Find where the given text appears and provide that cell's center as (X, Y) coordinate. 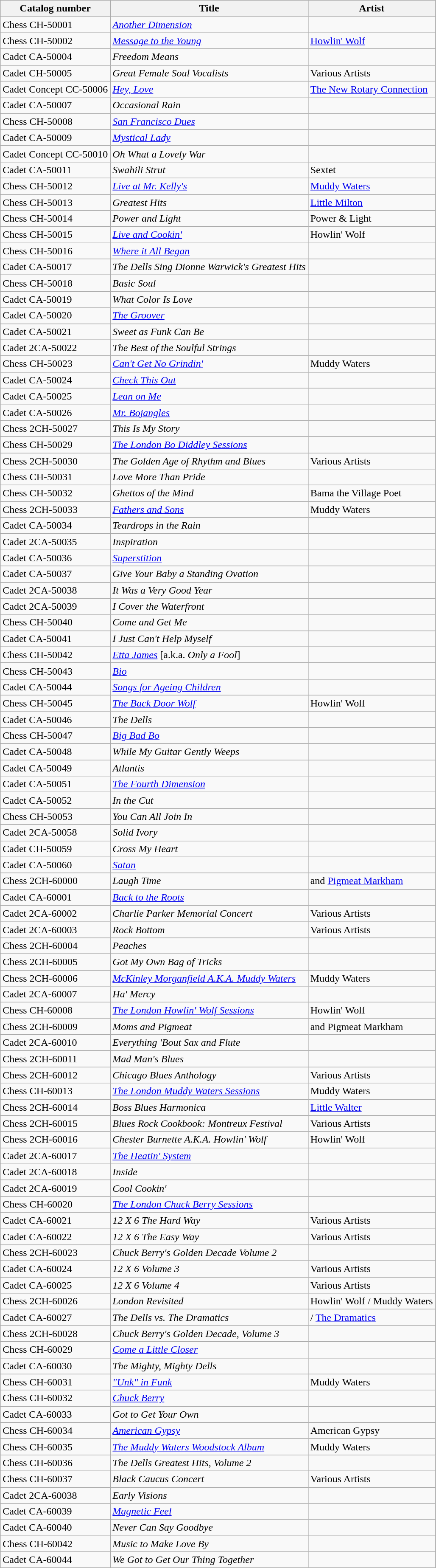
Rock Bottom (209, 929)
Cadet CA-50049 (55, 768)
Music to Make Love By (209, 1544)
Cadet CA-50025 (55, 396)
Sweet as Funk Can Be (209, 332)
Cadet 2CA-60007 (55, 994)
Cross My Heart (209, 849)
Chess CH-60034 (55, 1430)
Laugh Time (209, 881)
Chess CH-60042 (55, 1544)
Black Caucus Concert (209, 1479)
Love More Than Pride (209, 477)
Power & Light (372, 219)
San Francisco Dues (209, 121)
Songs for Ageing Children (209, 687)
12 X 6 Volume 4 (209, 1285)
Chuck Berry's Golden Decade, Volume 3 (209, 1334)
Chess CH-50031 (55, 477)
Chess CH-50015 (55, 235)
The New Rotary Connection (372, 89)
Fathers and Sons (209, 510)
Mr. Bojangles (209, 412)
Boss Blues Harmonica (209, 1107)
Chess CH-60037 (55, 1479)
The London Chuck Berry Sessions (209, 1204)
Chess 2CH-50033 (55, 510)
Chess 2CH-60009 (55, 1027)
Atlantis (209, 768)
Little Milton (372, 203)
Cadet 2CA-60018 (55, 1172)
Come and Get Me (209, 622)
Never Can Say Goodbye (209, 1528)
Chess CH-50013 (55, 203)
Chess CH-50042 (55, 655)
Superstition (209, 558)
Early Visions (209, 1495)
Cadet Concept CC-50006 (55, 89)
Cadet 2CA-60017 (55, 1156)
Chess 2CH-60005 (55, 962)
Chess 2CH-50030 (55, 461)
The London Howlin' Wolf Sessions (209, 1011)
The Dells (209, 720)
Live and Cookin' (209, 235)
Another Dimension (209, 25)
Chess CH-60036 (55, 1463)
The Mighty, Mighty Dells (209, 1366)
Chess CH-60020 (55, 1204)
Etta James [a.k.a. Only a Fool] (209, 655)
The London Muddy Waters Sessions (209, 1091)
Chess 2CH-60006 (55, 978)
Freedom Means (209, 57)
Chess CH-50045 (55, 703)
Can't Get No Grindin' (209, 364)
Power and Light (209, 219)
Give Your Baby a Standing Ovation (209, 574)
Cool Cookin' (209, 1188)
Chess CH-50016 (55, 251)
12 X 6 Volume 3 (209, 1269)
Chess CH-50053 (55, 816)
Cadet CA-50051 (55, 784)
Chess CH-50043 (55, 671)
The Dells Greatest Hits, Volume 2 (209, 1463)
Chess CH-60029 (55, 1350)
Cadet 2CA-60019 (55, 1188)
12 X 6 The Easy Way (209, 1237)
Cadet CA-60040 (55, 1528)
Chess CH-50032 (55, 493)
Chess 2CH-60011 (55, 1059)
Chess 2CH-50027 (55, 428)
Catalog number (55, 8)
Cadet 2CA-60010 (55, 1043)
In the Cut (209, 800)
Cadet CA-60030 (55, 1366)
Cadet CA-50020 (55, 315)
Cadet 2CA-60002 (55, 913)
Great Female Soul Vocalists (209, 73)
Inspiration (209, 542)
Occasional Rain (209, 105)
You Can All Join In (209, 816)
Chess 2CH-60016 (55, 1140)
Cadet CA-50052 (55, 800)
The Golden Age of Rhythm and Blues (209, 461)
Cadet Concept CC-50010 (55, 154)
Mystical Lady (209, 138)
Big Bad Bo (209, 736)
The Back Door Wolf (209, 703)
Cadet CA-60033 (55, 1414)
Cadet CA-60022 (55, 1237)
Bio (209, 671)
Chess 2CH-60000 (55, 881)
Where it All Began (209, 251)
Message to the Young (209, 41)
Chess CH-50040 (55, 622)
Solid Ivory (209, 833)
Cadet CA-50041 (55, 639)
Live at Mr. Kelly's (209, 186)
Cadet CA-60025 (55, 1285)
Cadet CA-50060 (55, 865)
Cadet CA-60001 (55, 897)
Chess CH-60013 (55, 1091)
Cadet CA-50044 (55, 687)
Chess CH-50002 (55, 41)
Chess CH-50029 (55, 445)
Cadet CA-50011 (55, 170)
Cadet CA-60021 (55, 1220)
Chess CH-50023 (55, 364)
Sextet (372, 170)
Chess 2CH-60026 (55, 1301)
Cadet CA-60039 (55, 1512)
Cadet 2CA-50058 (55, 833)
Cadet CA-50021 (55, 332)
Chess CH-50008 (55, 121)
Chess 2CH-60023 (55, 1253)
The Muddy Waters Woodstock Album (209, 1447)
Chess CH-50014 (55, 219)
Cadet 2CA-50022 (55, 348)
Cadet CA-50034 (55, 526)
The Dells Sing Dionne Warwick's Greatest Hits (209, 267)
The Heatin' System (209, 1156)
Chuck Berry (209, 1398)
Chess CH-50012 (55, 186)
This Is My Story (209, 428)
The Groover (209, 315)
Chess CH-60032 (55, 1398)
Cadet CA-50009 (55, 138)
What Color Is Love (209, 299)
The Fourth Dimension (209, 784)
Ghettos of the Mind (209, 493)
London Revisited (209, 1301)
Chester Burnette A.K.A. Howlin' Wolf (209, 1140)
I Cover the Waterfront (209, 606)
Basic Soul (209, 283)
Hey, Love (209, 89)
Cadet CA-60044 (55, 1560)
Satan (209, 865)
The London Bo Diddley Sessions (209, 445)
The Dells vs. The Dramatics (209, 1317)
Greatest Hits (209, 203)
Chess 2CH-60015 (55, 1123)
Cadet CA-50004 (55, 57)
Cadet CA-50048 (55, 752)
Got to Get Your Own (209, 1414)
Cadet CA-50024 (55, 380)
Artist (372, 8)
Blues Rock Cookbook: Montreux Festival (209, 1123)
Charlie Parker Memorial Concert (209, 913)
Check This Out (209, 380)
Come a Little Closer (209, 1350)
12 X 6 The Hard Way (209, 1220)
The Best of the Soulful Strings (209, 348)
Chess CH-50018 (55, 283)
Chess 2CH-60004 (55, 946)
Cadet CA-50026 (55, 412)
While My Guitar Gently Weeps (209, 752)
It Was a Very Good Year (209, 590)
Magnetic Feel (209, 1512)
Cadet CA-60027 (55, 1317)
Cadet 2CA-50038 (55, 590)
Cadet 2CA-50035 (55, 542)
Lean on Me (209, 396)
I Just Can't Help Myself (209, 639)
Chess CH-50047 (55, 736)
Howlin' Wolf / Muddy Waters (372, 1301)
Cadet CA-50036 (55, 558)
Cadet CH-50059 (55, 849)
Cadet CA-50046 (55, 720)
/ The Dramatics (372, 1317)
Chess CH-60031 (55, 1382)
Ha' Mercy (209, 994)
Chess 2CH-60012 (55, 1075)
Chess CH-50001 (55, 25)
Cadet CA-50037 (55, 574)
Chess CH-60008 (55, 1011)
Cadet 2CA-60003 (55, 929)
Cadet 2CA-50039 (55, 606)
Mad Man's Blues (209, 1059)
Oh What a Lovely War (209, 154)
Cadet 2CA-60038 (55, 1495)
Cadet CH-50005 (55, 73)
Cadet CA-50019 (55, 299)
Bama the Village Poet (372, 493)
We Got to Get Our Thing Together (209, 1560)
Cadet CA-50017 (55, 267)
"Unk" in Funk (209, 1382)
Chess 2CH-60014 (55, 1107)
Inside (209, 1172)
Title (209, 8)
Swahili Strut (209, 170)
Chuck Berry's Golden Decade Volume 2 (209, 1253)
Moms and Pigmeat (209, 1027)
Cadet CA-50007 (55, 105)
Chess CH-60035 (55, 1447)
Cadet CA-60024 (55, 1269)
Chess 2CH-60028 (55, 1334)
McKinley Morganfield A.K.A. Muddy Waters (209, 978)
Got My Own Bag of Tricks (209, 962)
Chicago Blues Anthology (209, 1075)
Everything 'Bout Sax and Flute (209, 1043)
Peaches (209, 946)
Back to the Roots (209, 897)
Teardrops in the Rain (209, 526)
Little Walter (372, 1107)
